Scan for the cell matching the given text and deliver its (x, y) coordinate at center. 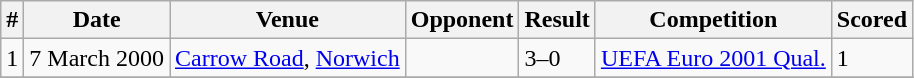
Scored (872, 20)
UEFA Euro 2001 Qual. (713, 58)
Carrow Road, Norwich (288, 58)
7 March 2000 (97, 58)
Result (557, 20)
# (12, 20)
Venue (288, 20)
Opponent (462, 20)
3–0 (557, 58)
Competition (713, 20)
Date (97, 20)
